From the cell containing the given text, extract its center point as (x, y) coordinate. 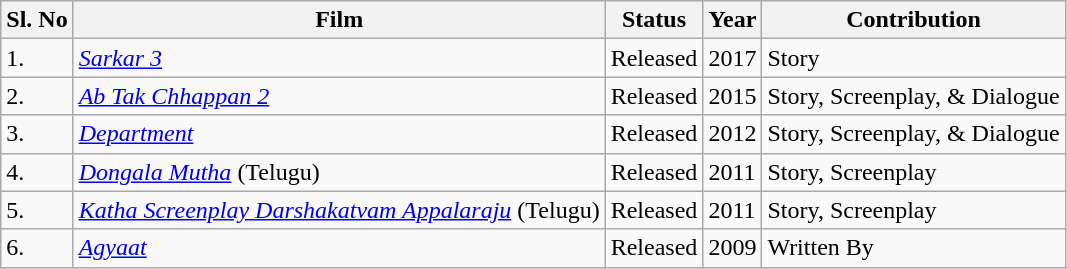
Sarkar 3 (339, 58)
Ab Tak Chhappan 2 (339, 96)
6. (37, 248)
Status (654, 20)
Department (339, 134)
Sl. No (37, 20)
2. (37, 96)
5. (37, 210)
2015 (732, 96)
1. (37, 58)
2017 (732, 58)
4. (37, 172)
Written By (914, 248)
Contribution (914, 20)
2009 (732, 248)
Year (732, 20)
Story (914, 58)
2012 (732, 134)
Dongala Mutha (Telugu) (339, 172)
3. (37, 134)
Agyaat (339, 248)
Film (339, 20)
Katha Screenplay Darshakatvam Appalaraju (Telugu) (339, 210)
